Return (X, Y) of the center of cell containing provided text 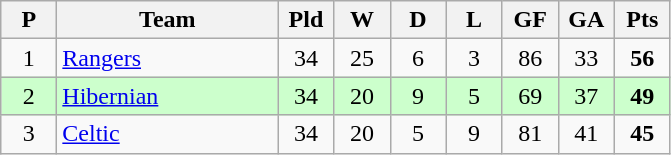
37 (586, 96)
86 (530, 58)
P (29, 20)
69 (530, 96)
33 (586, 58)
Celtic (168, 134)
GF (530, 20)
25 (362, 58)
Hibernian (168, 96)
W (362, 20)
Rangers (168, 58)
2 (29, 96)
L (474, 20)
49 (642, 96)
1 (29, 58)
45 (642, 134)
GA (586, 20)
41 (586, 134)
Pts (642, 20)
D (418, 20)
6 (418, 58)
Pld (306, 20)
81 (530, 134)
Team (168, 20)
56 (642, 58)
